Pinpoint the cell where the given text exists, returning its (X, Y) midpoint coordinate. 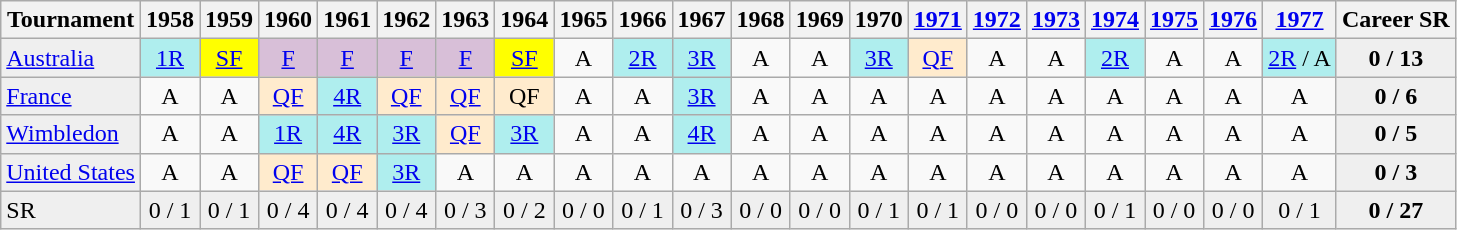
1975 (1174, 20)
1961 (348, 20)
1965 (584, 20)
1973 (1056, 20)
1964 (524, 20)
1972 (996, 20)
1958 (170, 20)
1959 (230, 20)
1967 (702, 20)
1960 (288, 20)
SR (71, 210)
2R / A (1300, 58)
1962 (406, 20)
1974 (1114, 20)
1968 (760, 20)
1969 (820, 20)
Career SR (1396, 20)
0 / 27 (1396, 210)
0 / 6 (1396, 96)
0 / 13 (1396, 58)
Tournament (71, 20)
1976 (1234, 20)
United States (71, 172)
1977 (1300, 20)
1971 (938, 20)
1963 (466, 20)
1970 (878, 20)
France (71, 96)
0 / 2 (524, 210)
Australia (71, 58)
0 / 5 (1396, 134)
Wimbledon (71, 134)
1966 (642, 20)
